Capture the cell that displays the provided text and extract its [X, Y] central coordinate. 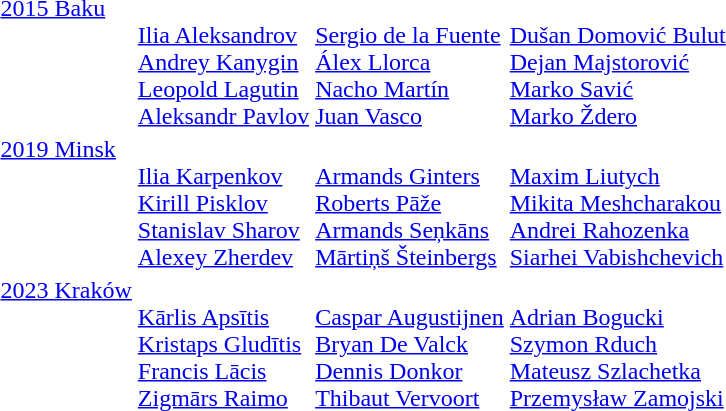
Ilia KarpenkovKirill PisklovStanislav SharovAlexey Zherdev [223, 203]
Armands GintersRoberts PāžeArmands SeņkānsMārtiņš Šteinbergs [410, 203]
